Determine the (x, y) coordinate at the center of the cell enclosing the given text.  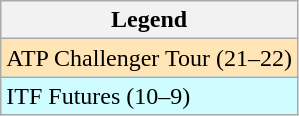
Legend (150, 20)
ITF Futures (10–9) (150, 96)
ATP Challenger Tour (21–22) (150, 58)
